Search for the cell housing the specified text and yield its (X, Y) center coordinate. 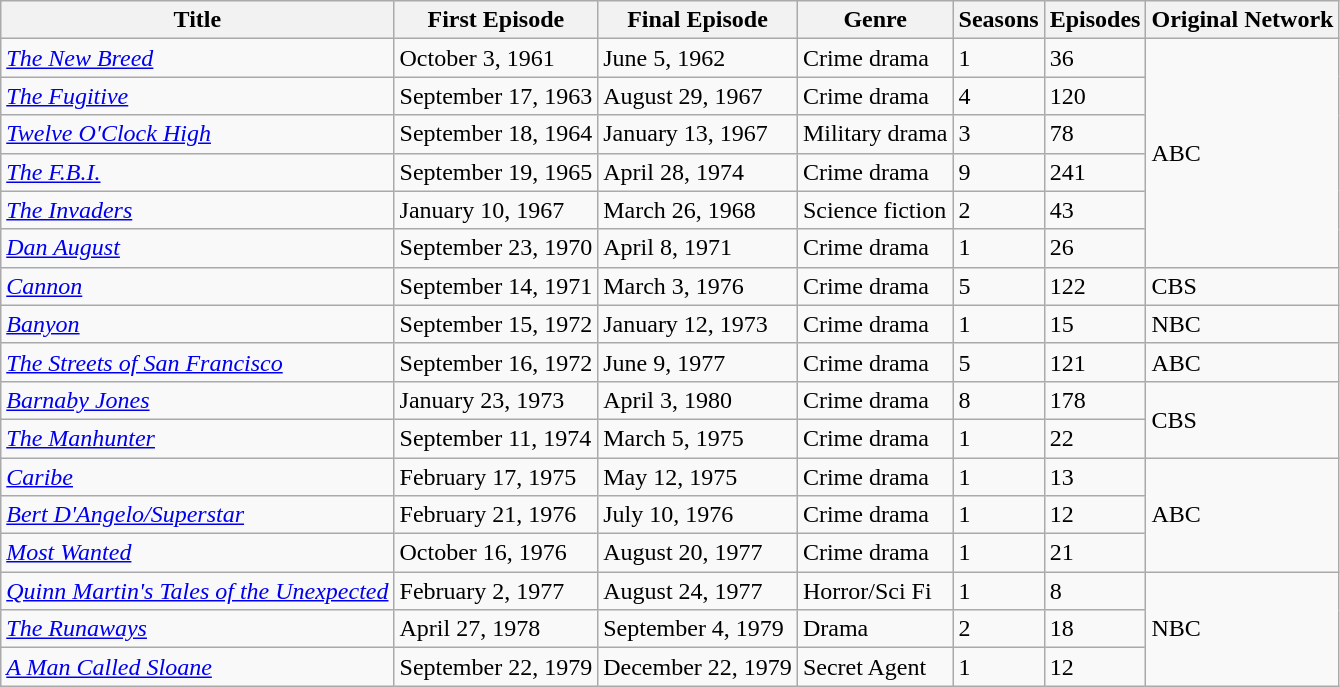
The Streets of San Francisco (198, 362)
Drama (875, 629)
June 5, 1962 (698, 58)
January 13, 1967 (698, 134)
4 (998, 96)
August 29, 1967 (698, 96)
September 11, 1974 (496, 438)
Genre (875, 20)
Dan August (198, 248)
May 12, 1975 (698, 477)
18 (1095, 629)
Original Network (1242, 20)
January 10, 1967 (496, 210)
February 17, 1975 (496, 477)
26 (1095, 248)
The F.B.I. (198, 172)
June 9, 1977 (698, 362)
15 (1095, 324)
April 3, 1980 (698, 400)
July 10, 1976 (698, 515)
August 20, 1977 (698, 553)
Quinn Martin's Tales of the Unexpected (198, 591)
October 16, 1976 (496, 553)
Banyon (198, 324)
Cannon (198, 286)
October 3, 1961 (496, 58)
The Invaders (198, 210)
September 4, 1979 (698, 629)
December 22, 1979 (698, 667)
Military drama (875, 134)
9 (998, 172)
43 (1095, 210)
April 8, 1971 (698, 248)
13 (1095, 477)
Title (198, 20)
Secret Agent (875, 667)
The Fugitive (198, 96)
178 (1095, 400)
September 15, 1972 (496, 324)
August 24, 1977 (698, 591)
122 (1095, 286)
September 18, 1964 (496, 134)
April 28, 1974 (698, 172)
First Episode (496, 20)
September 14, 1971 (496, 286)
The Runaways (198, 629)
February 21, 1976 (496, 515)
January 12, 1973 (698, 324)
September 19, 1965 (496, 172)
22 (1095, 438)
Bert D'Angelo/Superstar (198, 515)
February 2, 1977 (496, 591)
36 (1095, 58)
A Man Called Sloane (198, 667)
March 3, 1976 (698, 286)
March 26, 1968 (698, 210)
Most Wanted (198, 553)
Twelve O'Clock High (198, 134)
September 17, 1963 (496, 96)
January 23, 1973 (496, 400)
Caribe (198, 477)
March 5, 1975 (698, 438)
Horror/Sci Fi (875, 591)
241 (1095, 172)
Episodes (1095, 20)
April 27, 1978 (496, 629)
121 (1095, 362)
September 16, 1972 (496, 362)
The Manhunter (198, 438)
78 (1095, 134)
Final Episode (698, 20)
120 (1095, 96)
3 (998, 134)
The New Breed (198, 58)
September 22, 1979 (496, 667)
Seasons (998, 20)
Science fiction (875, 210)
21 (1095, 553)
Barnaby Jones (198, 400)
September 23, 1970 (496, 248)
